Find where the given text appears and provide that cell's center as (x, y) coordinate. 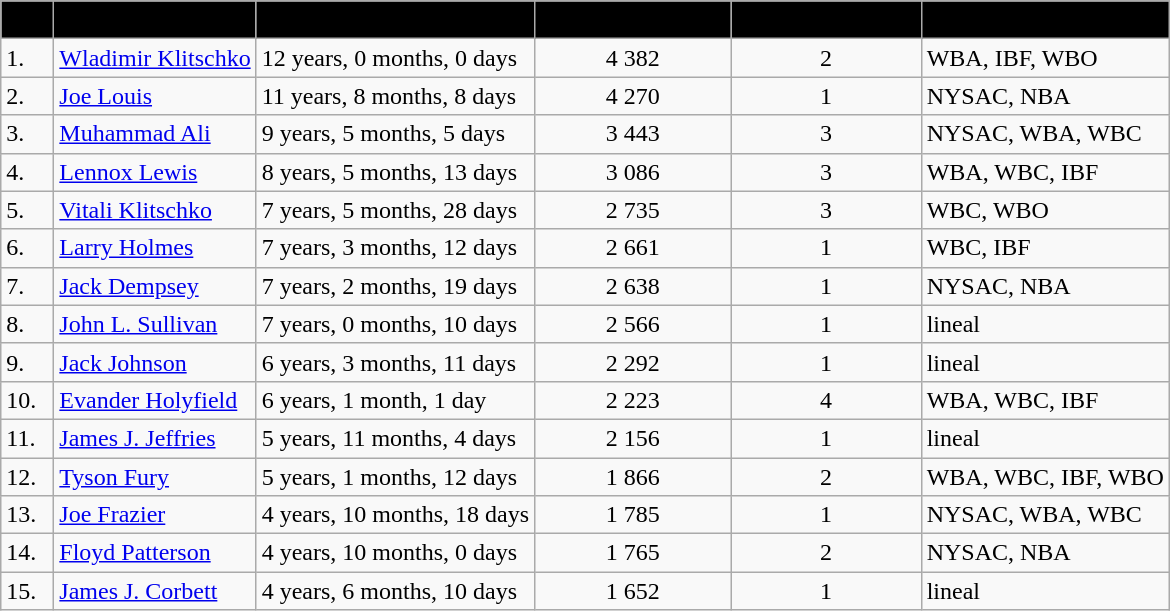
4 years, 6 months, 10 days (395, 591)
Lennox Lewis (155, 172)
Vitali Klitschko (155, 210)
WBA, IBF, WBO (1045, 58)
Muhammad Ali (155, 134)
8 years, 5 months, 13 days (395, 172)
Joe Louis (155, 96)
12 years, 0 months, 0 days (395, 58)
13. (28, 515)
Number of reigns (826, 20)
4 270 (633, 96)
2 223 (633, 400)
2 638 (633, 286)
5. (28, 210)
5 years, 1 months, 12 days (395, 477)
2 156 (633, 438)
WBC, IBF (1045, 248)
James J. Jeffries (155, 438)
11 years, 8 months, 8 days (395, 96)
Joe Frazier (155, 515)
Name (155, 20)
Tyson Fury (155, 477)
9. (28, 362)
4 years, 10 months, 18 days (395, 515)
Combined reign (395, 20)
11. (28, 438)
1 785 (633, 515)
7 years, 2 months, 19 days (395, 286)
Floyd Patterson (155, 553)
7 years, 3 months, 12 days (395, 248)
5 years, 11 months, 4 days (395, 438)
1. (28, 58)
4 382 (633, 58)
Title recognition (1045, 20)
WBA, WBC, IBF, WBO (1045, 477)
7 years, 0 months, 10 days (395, 324)
6 years, 1 month, 1 day (395, 400)
1 866 (633, 477)
2 566 (633, 324)
1 765 (633, 553)
WBC, WBO (1045, 210)
15. (28, 591)
Days as champion (633, 20)
3 443 (633, 134)
6 years, 3 months, 11 days (395, 362)
8. (28, 324)
John L. Sullivan (155, 324)
7. (28, 286)
1 652 (633, 591)
Jack Dempsey (155, 286)
10. (28, 400)
Larry Holmes (155, 248)
2 292 (633, 362)
2 661 (633, 248)
James J. Corbett (155, 591)
4 (826, 400)
4 years, 10 months, 0 days (395, 553)
9 years, 5 months, 5 days (395, 134)
12. (28, 477)
2. (28, 96)
Jack Johnson (155, 362)
Pos. (28, 20)
Evander Holyfield (155, 400)
4. (28, 172)
2 735 (633, 210)
7 years, 5 months, 28 days (395, 210)
3. (28, 134)
6. (28, 248)
Wladimir Klitschko (155, 58)
14. (28, 553)
3 086 (633, 172)
